From the cell containing the given text, extract its center point as [x, y] coordinate. 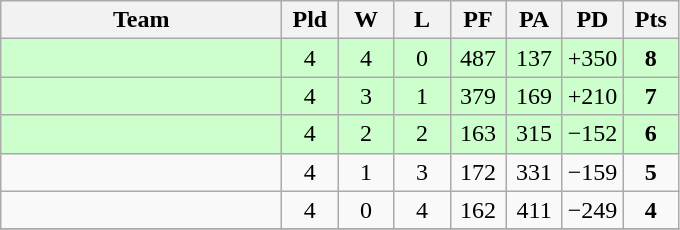
487 [478, 58]
W [366, 20]
6 [651, 134]
8 [651, 58]
Pld [310, 20]
−159 [592, 172]
162 [478, 210]
Pts [651, 20]
+350 [592, 58]
5 [651, 172]
+210 [592, 96]
163 [478, 134]
Team [142, 20]
379 [478, 96]
331 [534, 172]
PA [534, 20]
137 [534, 58]
411 [534, 210]
PD [592, 20]
PF [478, 20]
−249 [592, 210]
−152 [592, 134]
7 [651, 96]
172 [478, 172]
L [422, 20]
315 [534, 134]
169 [534, 96]
